Determine the [x, y] coordinate at the center of the cell enclosing the given text.  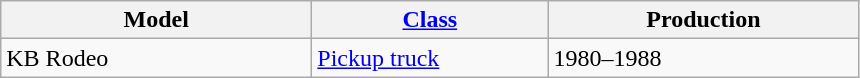
Model [156, 20]
Pickup truck [430, 58]
Class [430, 20]
KB Rodeo [156, 58]
Production [704, 20]
1980–1988 [704, 58]
